Locate the cell with the specified text and output its [X, Y] center coordinate. 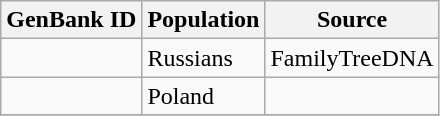
Poland [204, 96]
FamilyTreeDNA [352, 58]
Population [204, 20]
GenBank ID [72, 20]
Russians [204, 58]
Source [352, 20]
